Scan for the cell matching the given text and deliver its [X, Y] coordinate at center. 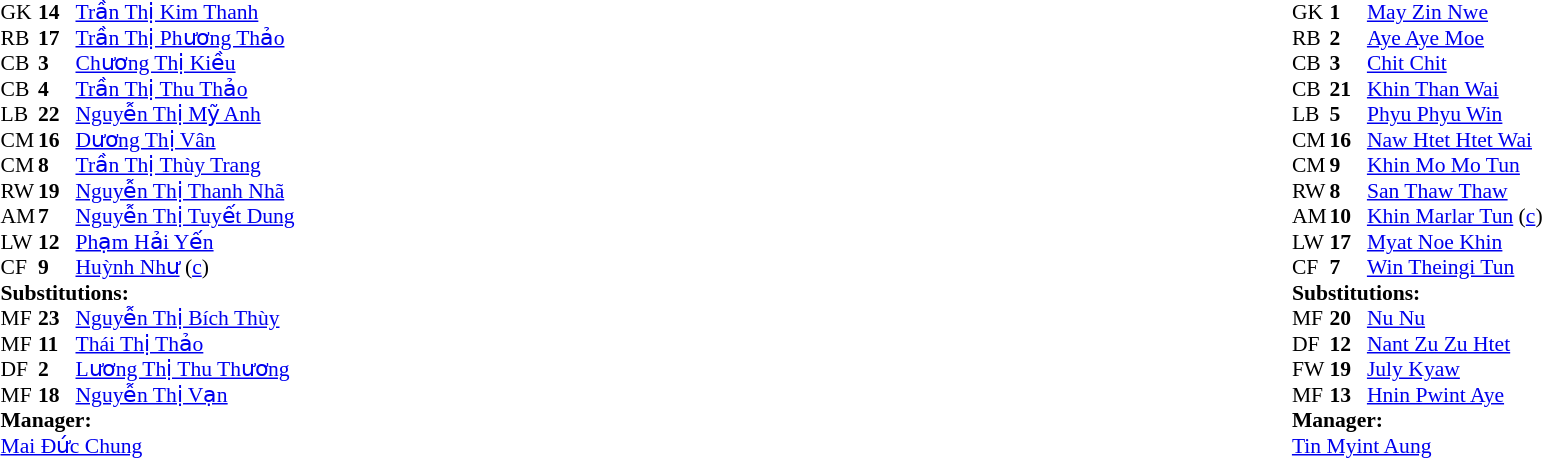
22 [57, 115]
18 [57, 395]
4 [57, 89]
Thái Thị Thảo [186, 344]
Manager: [147, 421]
Dương Thị Vân [186, 140]
14 [57, 13]
Nguyễn Thị Vạn [186, 395]
Substitutions: [147, 293]
Nguyễn Thị Mỹ Anh [186, 115]
5 [1348, 115]
21 [1348, 89]
Trần Thị Phương Thảo [186, 38]
10 [1348, 217]
11 [57, 344]
Trần Thị Thùy Trang [186, 165]
20 [1348, 319]
23 [57, 319]
1 [1348, 13]
13 [1348, 395]
Huỳnh Như (c) [186, 267]
Chương Thị Kiều [186, 63]
Nguyễn Thị Thanh Nhã [186, 191]
Trần Thị Thu Thảo [186, 89]
Nguyễn Thị Bích Thùy [186, 319]
Phạm Hải Yến [186, 242]
FW [1311, 369]
Nguyễn Thị Tuyết Dung [186, 217]
Lương Thị Thu Thương [186, 369]
Trần Thị Kim Thanh [186, 13]
